Locate the cell with the specified text and output its [X, Y] center coordinate. 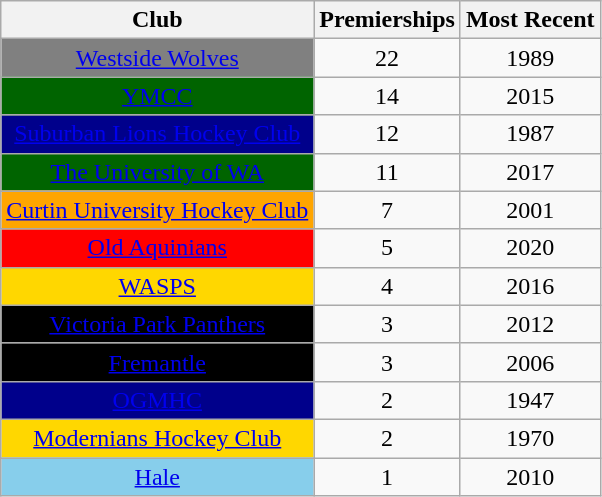
2017 [530, 172]
7 [388, 210]
Modernians Hockey Club [158, 438]
WASPS [158, 286]
Most Recent [530, 20]
Victoria Park Panthers [158, 324]
4 [388, 286]
The University of WA [158, 172]
1970 [530, 438]
Suburban Lions Hockey Club [158, 134]
2010 [530, 477]
2015 [530, 96]
5 [388, 248]
11 [388, 172]
Westside Wolves [158, 58]
1987 [530, 134]
Hale [158, 477]
OGMHC [158, 400]
1947 [530, 400]
1 [388, 477]
Fremantle [158, 362]
22 [388, 58]
YMCC [158, 96]
12 [388, 134]
Old Aquinians [158, 248]
14 [388, 96]
Premierships [388, 20]
2006 [530, 362]
Curtin University Hockey Club [158, 210]
Club [158, 20]
2012 [530, 324]
2016 [530, 286]
2001 [530, 210]
2020 [530, 248]
1989 [530, 58]
